Find where the given text appears and provide that cell's center as (X, Y) coordinate. 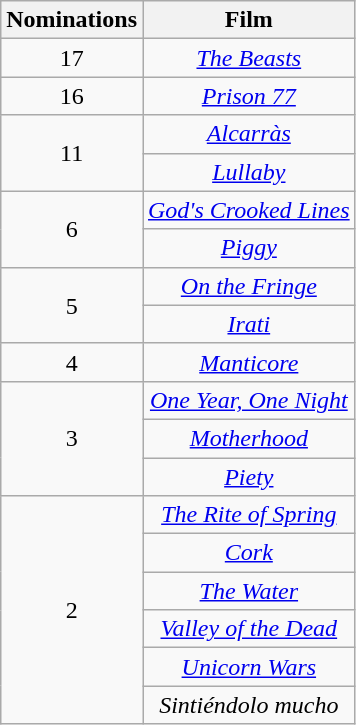
5 (72, 305)
Film (248, 20)
One Year, One Night (248, 400)
Motherhood (248, 438)
Piggy (248, 248)
Irati (248, 324)
Piety (248, 477)
Sintiéndolo mucho (248, 705)
The Water (248, 591)
6 (72, 229)
Valley of the Dead (248, 629)
The Rite of Spring (248, 515)
16 (72, 96)
God's Crooked Lines (248, 210)
11 (72, 153)
Cork (248, 553)
17 (72, 58)
2 (72, 610)
4 (72, 362)
3 (72, 438)
The Beasts (248, 58)
Manticore (248, 362)
Prison 77 (248, 96)
Nominations (72, 20)
On the Fringe (248, 286)
Unicorn Wars (248, 667)
Lullaby (248, 172)
Alcarràs (248, 134)
